From the cell containing the given text, extract its center point as (X, Y) coordinate. 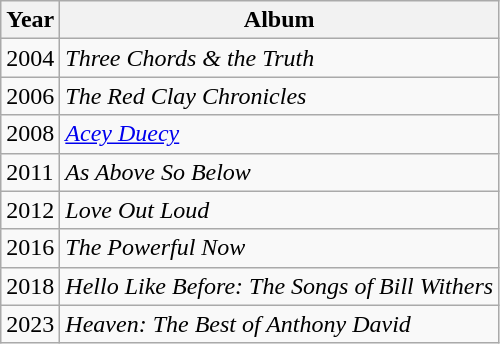
Heaven: The Best of Anthony David (280, 324)
2023 (30, 324)
2004 (30, 58)
As Above So Below (280, 172)
The Powerful Now (280, 248)
Three Chords & the Truth (280, 58)
2016 (30, 248)
Year (30, 20)
2018 (30, 286)
2012 (30, 210)
The Red Clay Chronicles (280, 96)
2011 (30, 172)
Acey Duecy (280, 134)
2006 (30, 96)
2008 (30, 134)
Album (280, 20)
Love Out Loud (280, 210)
Hello Like Before: The Songs of Bill Withers (280, 286)
